Scan for the cell matching the given text and deliver its [x, y] coordinate at center. 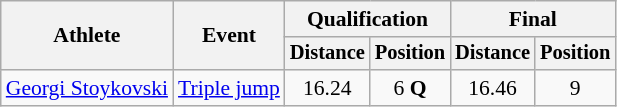
Triple jump [229, 88]
9 [575, 88]
Final [532, 19]
Georgi Stoykovski [87, 88]
Qualification [368, 19]
6 Q [410, 88]
16.24 [328, 88]
Event [229, 36]
Athlete [87, 36]
16.46 [492, 88]
